Locate the cell with the specified text and output its (X, Y) center coordinate. 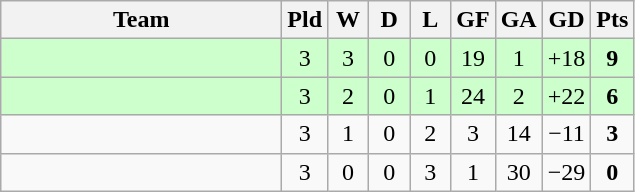
Pld (305, 20)
14 (518, 134)
6 (612, 96)
9 (612, 58)
19 (473, 58)
Pts (612, 20)
GD (566, 20)
L (430, 20)
−29 (566, 172)
W (348, 20)
+18 (566, 58)
GA (518, 20)
−11 (566, 134)
GF (473, 20)
30 (518, 172)
D (390, 20)
+22 (566, 96)
24 (473, 96)
Team (142, 20)
